Find where the given text appears and provide that cell's center as (x, y) coordinate. 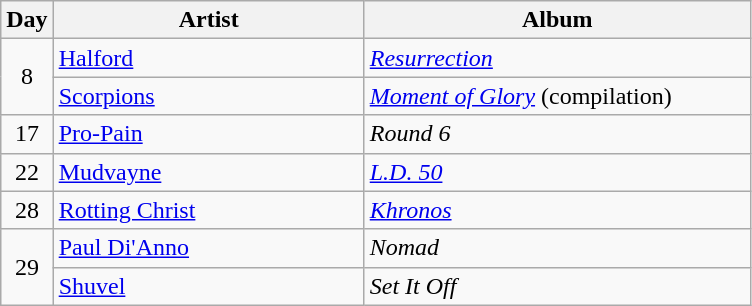
Pro-Pain (208, 134)
8 (27, 77)
Shuvel (208, 286)
Album (557, 20)
Rotting Christ (208, 210)
Nomad (557, 248)
Scorpions (208, 96)
Resurrection (557, 58)
29 (27, 267)
Khronos (557, 210)
Halford (208, 58)
Day (27, 20)
L.D. 50 (557, 172)
Moment of Glory (compilation) (557, 96)
17 (27, 134)
Set It Off (557, 286)
Artist (208, 20)
Round 6 (557, 134)
Paul Di'Anno (208, 248)
Mudvayne (208, 172)
28 (27, 210)
22 (27, 172)
